Output the [x, y] coordinate of the center of the cell containing the given text.  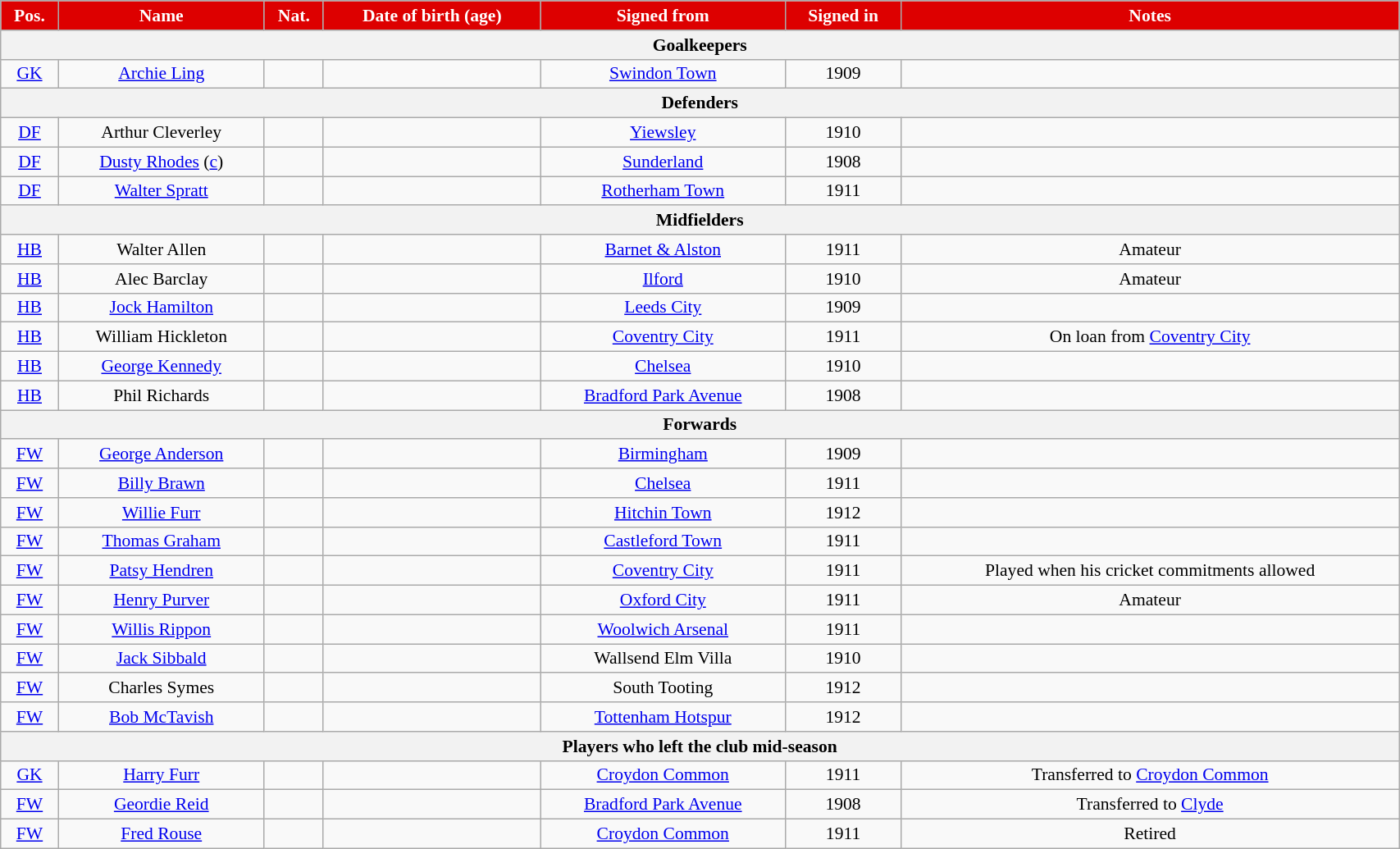
Oxford City [663, 600]
Willie Furr [161, 513]
Sunderland [663, 162]
Transferred to Clyde [1150, 805]
Dusty Rhodes (c) [161, 162]
Rotherham Town [663, 191]
Goalkeepers [700, 45]
Ilford [663, 279]
Phil Richards [161, 395]
Midfielders [700, 221]
Swindon Town [663, 74]
Jock Hamilton [161, 308]
Charles Symes [161, 688]
Castleford Town [663, 541]
Notes [1150, 16]
Woolwich Arsenal [663, 629]
Signed from [663, 16]
Signed in [843, 16]
Henry Purver [161, 600]
Defenders [700, 103]
Harry Furr [161, 775]
George Anderson [161, 454]
Geordie Reid [161, 805]
Yiewsley [663, 133]
Jack Sibbald [161, 659]
Alec Barclay [161, 279]
Pos. [30, 16]
Leeds City [663, 308]
On loan from Coventry City [1150, 337]
Fred Rouse [161, 834]
Archie Ling [161, 74]
Patsy Hendren [161, 571]
Arthur Cleverley [161, 133]
Nat. [294, 16]
Tottenham Hotspur [663, 717]
Birmingham [663, 454]
Walter Spratt [161, 191]
Retired [1150, 834]
South Tooting [663, 688]
Hitchin Town [663, 513]
Players who left the club mid-season [700, 746]
Walter Allen [161, 249]
Barnet & Alston [663, 249]
Name [161, 16]
Wallsend Elm Villa [663, 659]
Played when his cricket commitments allowed [1150, 571]
Billy Brawn [161, 483]
Thomas Graham [161, 541]
Forwards [700, 425]
William Hickleton [161, 337]
Bob McTavish [161, 717]
Transferred to Croydon Common [1150, 775]
Willis Rippon [161, 629]
George Kennedy [161, 367]
Date of birth (age) [431, 16]
